Find where the given text appears and provide that cell's center as (X, Y) coordinate. 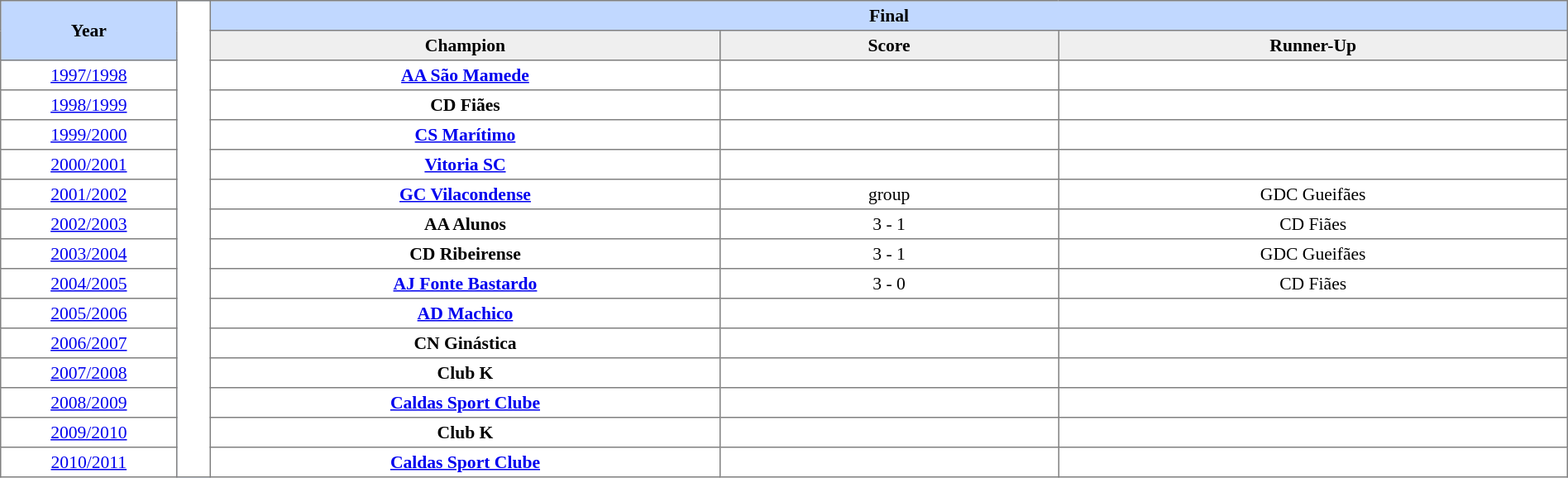
GC Vilacondense (465, 194)
2007/2008 (89, 373)
2003/2004 (89, 254)
AD Machico (465, 313)
CN Ginástica (465, 343)
1998/1999 (89, 105)
AA São Mamede (465, 75)
AA Alunos (465, 224)
Year (89, 31)
1997/1998 (89, 75)
group (889, 194)
2002/2003 (89, 224)
2010/2011 (89, 462)
Runner-Up (1313, 45)
AJ Fonte Bastardo (465, 284)
3 - 0 (889, 284)
CD Ribeirense (465, 254)
2006/2007 (89, 343)
1999/2000 (89, 135)
CS Marítimo (465, 135)
2009/2010 (89, 433)
2001/2002 (89, 194)
2008/2009 (89, 403)
2005/2006 (89, 313)
Champion (465, 45)
Final (889, 16)
Score (889, 45)
2004/2005 (89, 284)
2000/2001 (89, 165)
Vitoria SC (465, 165)
